Identify which cell holds the provided text, then report its [X, Y] central coordinate. 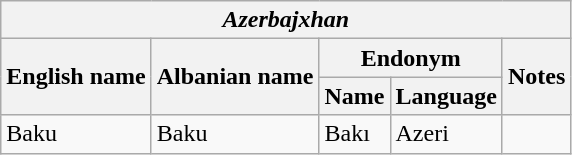
Name [354, 96]
English name [76, 77]
Bakı [354, 134]
Azeri [446, 134]
Language [446, 96]
Azerbajxhan [286, 20]
Endonym [410, 58]
Notes [536, 77]
Albanian name [235, 77]
